Capture the cell that displays the provided text and extract its (X, Y) central coordinate. 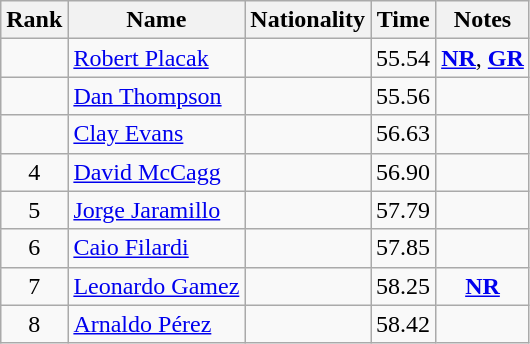
NR, GR (483, 58)
NR (483, 286)
56.90 (404, 172)
56.63 (404, 134)
Leonardo Gamez (156, 286)
Rank (34, 20)
Arnaldo Pérez (156, 324)
57.85 (404, 248)
55.54 (404, 58)
David McCagg (156, 172)
Name (156, 20)
Jorge Jaramillo (156, 210)
Caio Filardi (156, 248)
Time (404, 20)
Robert Placak (156, 58)
4 (34, 172)
Nationality (308, 20)
58.25 (404, 286)
55.56 (404, 96)
6 (34, 248)
Notes (483, 20)
8 (34, 324)
Dan Thompson (156, 96)
5 (34, 210)
Clay Evans (156, 134)
58.42 (404, 324)
57.79 (404, 210)
7 (34, 286)
